Provide the [X, Y] coordinate of the cell's center where the given text is located.  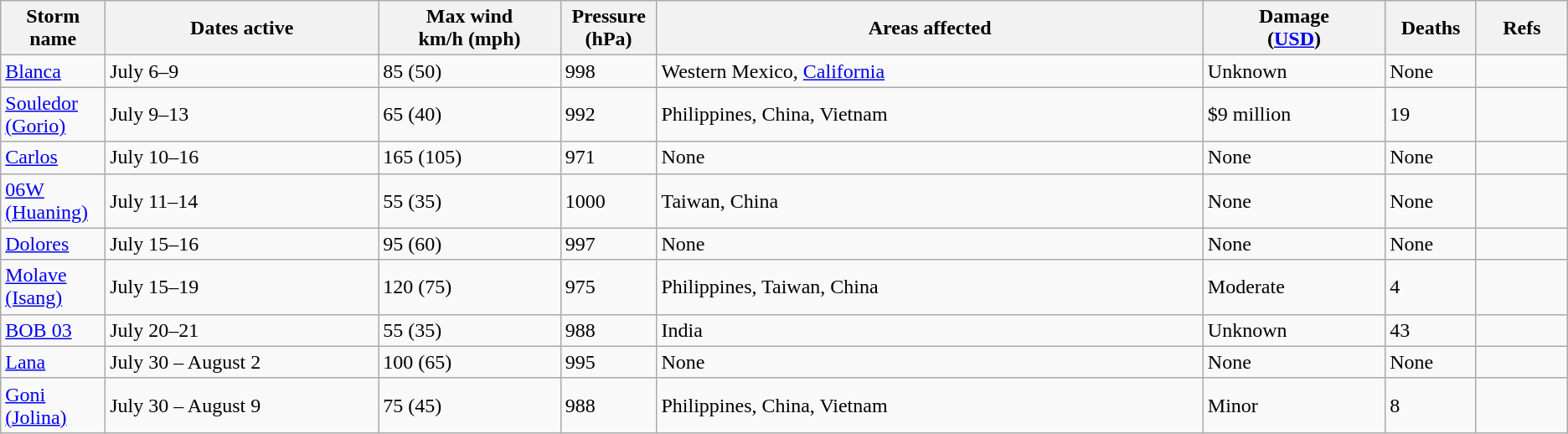
Dates active [242, 28]
971 [608, 158]
992 [608, 114]
Blanca [54, 71]
165 (105) [469, 158]
997 [608, 244]
65 (40) [469, 114]
Philippines, Taiwan, China [930, 287]
July 20–21 [242, 330]
Dolores [54, 244]
July 30 – August 9 [242, 406]
Moderate [1293, 287]
Storm name [54, 28]
Souledor (Gorio) [54, 114]
Deaths [1431, 28]
995 [608, 362]
19 [1431, 114]
Max windkm/h (mph) [469, 28]
Damage(USD) [1293, 28]
July 9–13 [242, 114]
$9 million [1293, 114]
43 [1431, 330]
Minor [1293, 406]
July 11–14 [242, 201]
Goni (Jolina) [54, 406]
July 15–19 [242, 287]
Carlos [54, 158]
Molave (Isang) [54, 287]
4 [1431, 287]
July 6–9 [242, 71]
975 [608, 287]
8 [1431, 406]
Lana [54, 362]
85 (50) [469, 71]
India [930, 330]
1000 [608, 201]
100 (65) [469, 362]
Taiwan, China [930, 201]
July 10–16 [242, 158]
06W (Huaning) [54, 201]
120 (75) [469, 287]
75 (45) [469, 406]
998 [608, 71]
Refs [1521, 28]
Areas affected [930, 28]
July 30 – August 2 [242, 362]
95 (60) [469, 244]
July 15–16 [242, 244]
BOB 03 [54, 330]
Pressure(hPa) [608, 28]
Western Mexico, California [930, 71]
